Find where the given text appears and provide that cell's center as [x, y] coordinate. 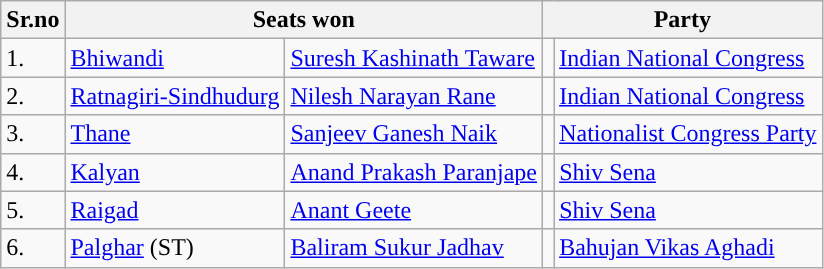
Raigad [175, 210]
Sr.no [33, 20]
Kalyan [175, 172]
Anant Geete [414, 210]
Sanjeev Ganesh Naik [414, 134]
Baliram Sukur Jadhav [414, 248]
Party [682, 20]
3. [33, 134]
2. [33, 96]
Ratnagiri-Sindhudurg [175, 96]
Bahujan Vikas Aghadi [688, 248]
Anand Prakash Paranjape [414, 172]
Thane [175, 134]
Seats won [304, 20]
Palghar (ST) [175, 248]
Nationalist Congress Party [688, 134]
Bhiwandi [175, 58]
Suresh Kashinath Taware [414, 58]
4. [33, 172]
1. [33, 58]
Nilesh Narayan Rane [414, 96]
5. [33, 210]
6. [33, 248]
